Pinpoint the cell where the given text exists, returning its (X, Y) midpoint coordinate. 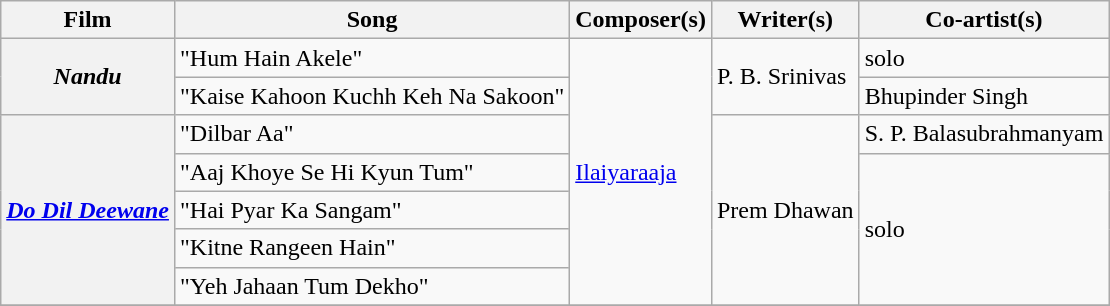
Film (88, 20)
Ilaiyaraaja (641, 172)
"Kitne Rangeen Hain" (372, 248)
Nandu (88, 77)
Bhupinder Singh (984, 96)
Do Dil Deewane (88, 210)
"Yeh Jahaan Tum Dekho" (372, 286)
"Kaise Kahoon Kuchh Keh Na Sakoon" (372, 96)
"Aaj Khoye Se Hi Kyun Tum" (372, 172)
Writer(s) (785, 20)
"Hum Hain Akele" (372, 58)
S. P. Balasubrahmanyam (984, 134)
P. B. Srinivas (785, 77)
"Hai Pyar Ka Sangam" (372, 210)
Song (372, 20)
"Dilbar Aa" (372, 134)
Prem Dhawan (785, 210)
Co-artist(s) (984, 20)
Composer(s) (641, 20)
